Scan for the cell matching the given text and deliver its (x, y) coordinate at center. 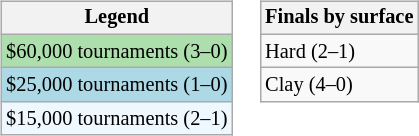
Clay (4–0) (339, 85)
Finals by surface (339, 18)
$15,000 tournaments (2–1) (116, 119)
$25,000 tournaments (1–0) (116, 85)
$60,000 tournaments (3–0) (116, 51)
Hard (2–1) (339, 51)
Legend (116, 18)
